Extract the (x, y) coordinate from the center of the cell holding the provided text.  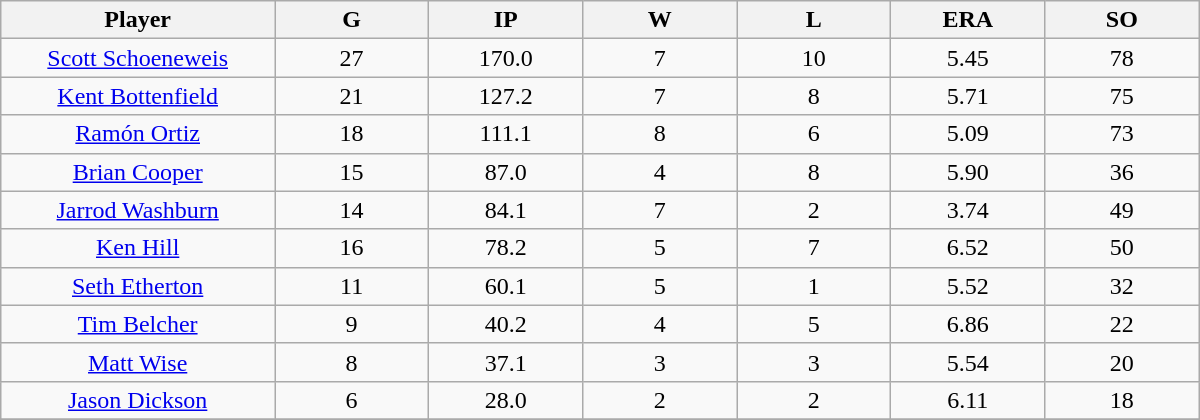
14 (352, 210)
37.1 (506, 362)
Scott Schoeneweis (138, 58)
22 (1122, 324)
Ramón Ortiz (138, 134)
36 (1122, 172)
3.74 (968, 210)
73 (1122, 134)
75 (1122, 96)
Ken Hill (138, 248)
10 (814, 58)
84.1 (506, 210)
Player (138, 20)
32 (1122, 286)
78.2 (506, 248)
5.90 (968, 172)
111.1 (506, 134)
40.2 (506, 324)
87.0 (506, 172)
6.11 (968, 400)
9 (352, 324)
28.0 (506, 400)
ERA (968, 20)
Jarrod Washburn (138, 210)
49 (1122, 210)
170.0 (506, 58)
6.52 (968, 248)
27 (352, 58)
20 (1122, 362)
1 (814, 286)
W (660, 20)
15 (352, 172)
127.2 (506, 96)
IP (506, 20)
Matt Wise (138, 362)
5.52 (968, 286)
SO (1122, 20)
5.71 (968, 96)
L (814, 20)
Brian Cooper (138, 172)
11 (352, 286)
Jason Dickson (138, 400)
G (352, 20)
Tim Belcher (138, 324)
78 (1122, 58)
60.1 (506, 286)
5.54 (968, 362)
21 (352, 96)
5.09 (968, 134)
Seth Etherton (138, 286)
50 (1122, 248)
Kent Bottenfield (138, 96)
16 (352, 248)
6.86 (968, 324)
5.45 (968, 58)
